From the cell containing the given text, extract its center point as (X, Y) coordinate. 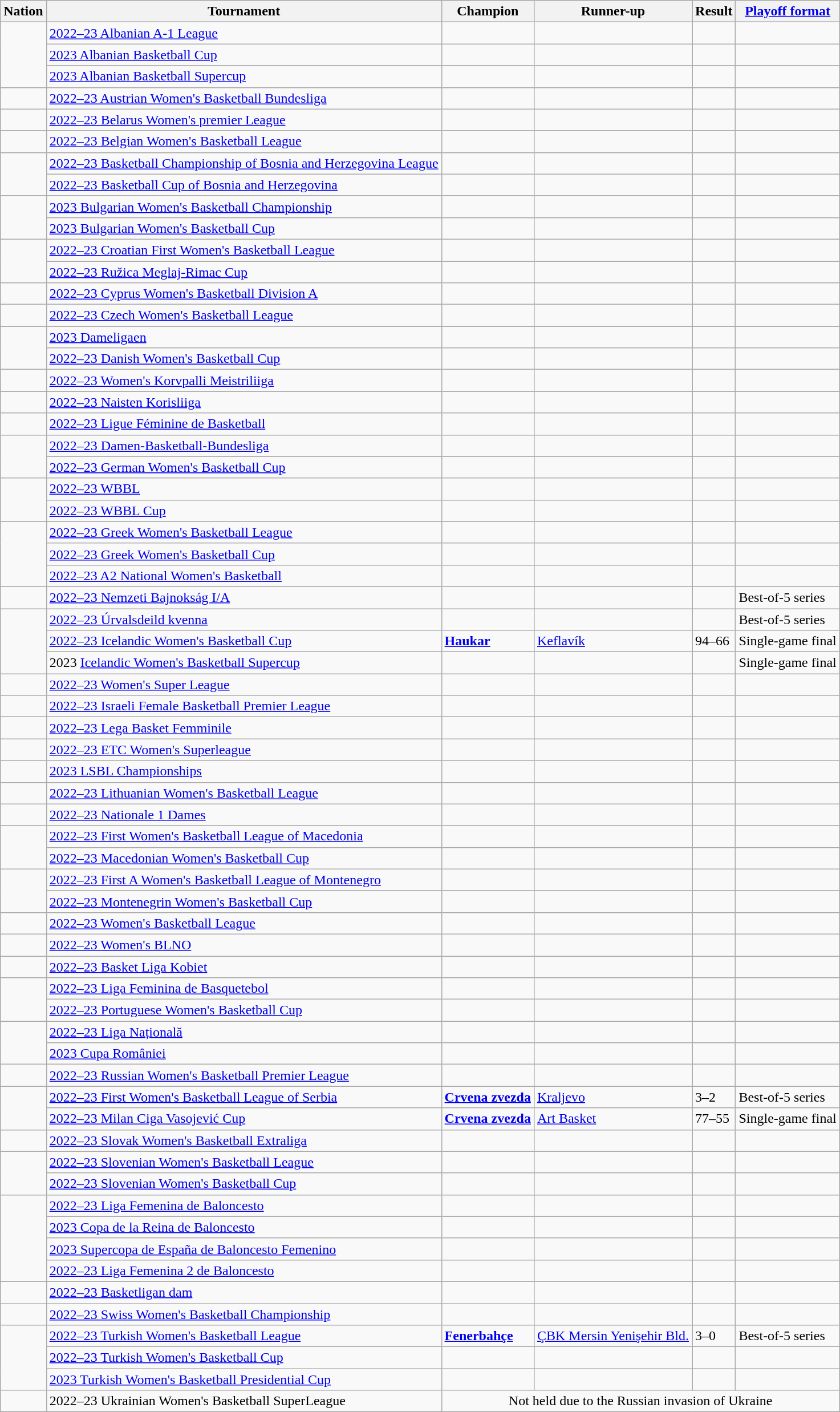
2022–23 First Women's Basketball League of Serbia (244, 1097)
2022–23 Ružica Meglaj-Rimac Cup (244, 272)
2022–23 Turkish Women's Basketball League (244, 1336)
Champion (488, 11)
2022–23 Slovenian Women's Basketball League (244, 1162)
2022–23 Damen-Basketball-Bundesliga (244, 446)
2022–23 Macedonian Women's Basketball Cup (244, 858)
2022–23 Icelandic Women's Basketball Cup (244, 641)
2022–23 Slovak Women's Basketball Extraliga (244, 1140)
2022–23 Basketball Cup of Bosnia and Herzegovina (244, 185)
2022–23 Lega Basket Femminile (244, 728)
2022–23 Belgian Women's Basketball League (244, 141)
2022–23 Liga Națională (244, 1032)
2023 Icelandic Women's Basketball Supercup (244, 663)
2022–23 Women's Basketball League (244, 923)
2022–23 Women's Korvpalli Meistriliiga (244, 381)
2023 Albanian Basketball Supercup (244, 76)
2023 Bulgarian Women's Basketball Cup (244, 228)
2023 Bulgarian Women's Basketball Championship (244, 207)
Art Basket (612, 1119)
2022–23 Greek Women's Basketball League (244, 532)
2022–23 Nationale 1 Dames (244, 815)
2022–23 Naisten Korisliiga (244, 402)
2022–23 Albanian A-1 League (244, 33)
Keflavík (612, 641)
2022–23 WBBL Cup (244, 511)
Not held due to the Russian invasion of Ukraine (640, 1401)
2022–23 Slovenian Women's Basketball Cup (244, 1184)
2022–23 Portuguese Women's Basketball Cup (244, 1010)
2022–23 Lithuanian Women's Basketball League (244, 793)
2022–23 Úrvalsdeild kvenna (244, 619)
2023 Albanian Basketball Cup (244, 55)
2022–23 Greek Women's Basketball Cup (244, 554)
2022–23 Liga Femenina de Baloncesto (244, 1205)
2022–23 Turkish Women's Basketball Cup (244, 1358)
2022–23 Israeli Female Basketball Premier League (244, 706)
Result (714, 11)
2022–23 Belarus Women's premier League (244, 120)
2023 LSBL Championships (244, 771)
2022–23 Women's Super League (244, 685)
2022–23 Austrian Women's Basketball Bundesliga (244, 98)
2022–23 Danish Women's Basketball Cup (244, 359)
2022–23 Liga Feminina de Basquetebol (244, 989)
Tournament (244, 11)
94–66 (714, 641)
2023 Cupa României (244, 1054)
2022–23 Liga Femenina 2 de Baloncesto (244, 1271)
Playoff format (788, 11)
2022–23 Czech Women's Basketball League (244, 315)
2022–23 Montenegrin Women's Basketball Cup (244, 901)
2023 Dameligaen (244, 337)
Haukar (488, 641)
2022–23 Basket Liga Kobiet (244, 967)
2022–23 Cyprus Women's Basketball Division A (244, 294)
2022–23 Basketball Championship of Bosnia and Herzegovina League (244, 163)
3–0 (714, 1336)
2022–23 First Women's Basketball League of Macedonia (244, 836)
Nation (23, 11)
Runner-up (612, 11)
2022–23 Russian Women's Basketball Premier League (244, 1075)
2022–23 Ligue Féminine de Basketball (244, 424)
2022–23 Swiss Women's Basketball Championship (244, 1314)
2022–23 Milan Ciga Vasojević Cup (244, 1119)
2023 Supercopa de España de Baloncesto Femenino (244, 1249)
2022–23 Croatian First Women's Basketball League (244, 250)
3–2 (714, 1097)
2022–23 Women's BLNO (244, 945)
Fenerbahçe (488, 1336)
Kraljevo (612, 1097)
2022–23 WBBL (244, 489)
77–55 (714, 1119)
2022–23 ETC Women's Superleague (244, 750)
ÇBK Mersin Yenişehir Bld. (612, 1336)
2022–23 Ukrainian Women's Basketball SuperLeague (244, 1401)
2022–23 Basketligan dam (244, 1292)
2023 Turkish Women's Basketball Presidential Cup (244, 1379)
2022–23 A2 National Women's Basketball (244, 576)
2023 Copa de la Reina de Baloncesto (244, 1227)
2022–23 German Women's Basketball Cup (244, 467)
2022–23 First A Women's Basketball League of Montenegro (244, 880)
2022–23 Nemzeti Bajnokság I/A (244, 597)
